Scan for the cell matching the given text and deliver its (X, Y) coordinate at center. 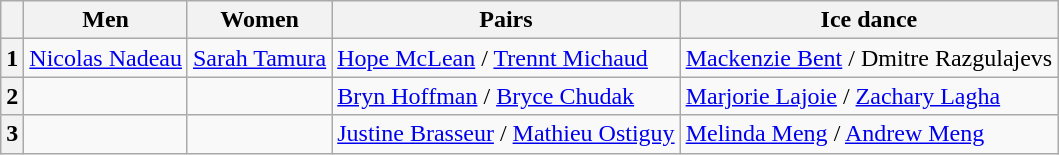
2 (12, 96)
Justine Brasseur / Mathieu Ostiguy (506, 134)
Mackenzie Bent / Dmitre Razgulajevs (869, 58)
Hope McLean / Trennt Michaud (506, 58)
Women (259, 20)
Men (106, 20)
Sarah Tamura (259, 58)
Marjorie Lajoie / Zachary Lagha (869, 96)
1 (12, 58)
Bryn Hoffman / Bryce Chudak (506, 96)
Pairs (506, 20)
Ice dance (869, 20)
3 (12, 134)
Nicolas Nadeau (106, 58)
Melinda Meng / Andrew Meng (869, 134)
